Locate the cell with the specified text and output its [x, y] center coordinate. 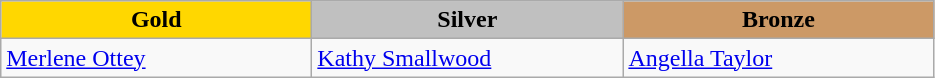
Silver [468, 20]
Bronze [778, 20]
Angella Taylor [778, 58]
Kathy Smallwood [468, 58]
Gold [156, 20]
Merlene Ottey [156, 58]
